Scan for the cell matching the given text and deliver its [x, y] coordinate at center. 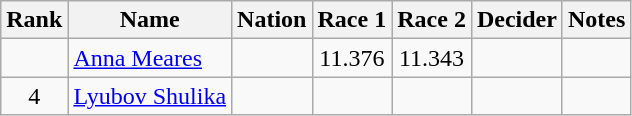
Name [150, 20]
Anna Meares [150, 58]
4 [34, 96]
Lyubov Shulika [150, 96]
Decider [516, 20]
Rank [34, 20]
Race 2 [432, 20]
Race 1 [352, 20]
11.376 [352, 58]
Notes [596, 20]
Nation [272, 20]
11.343 [432, 58]
